Determine the (x, y) coordinate at the center of the cell enclosing the given text.  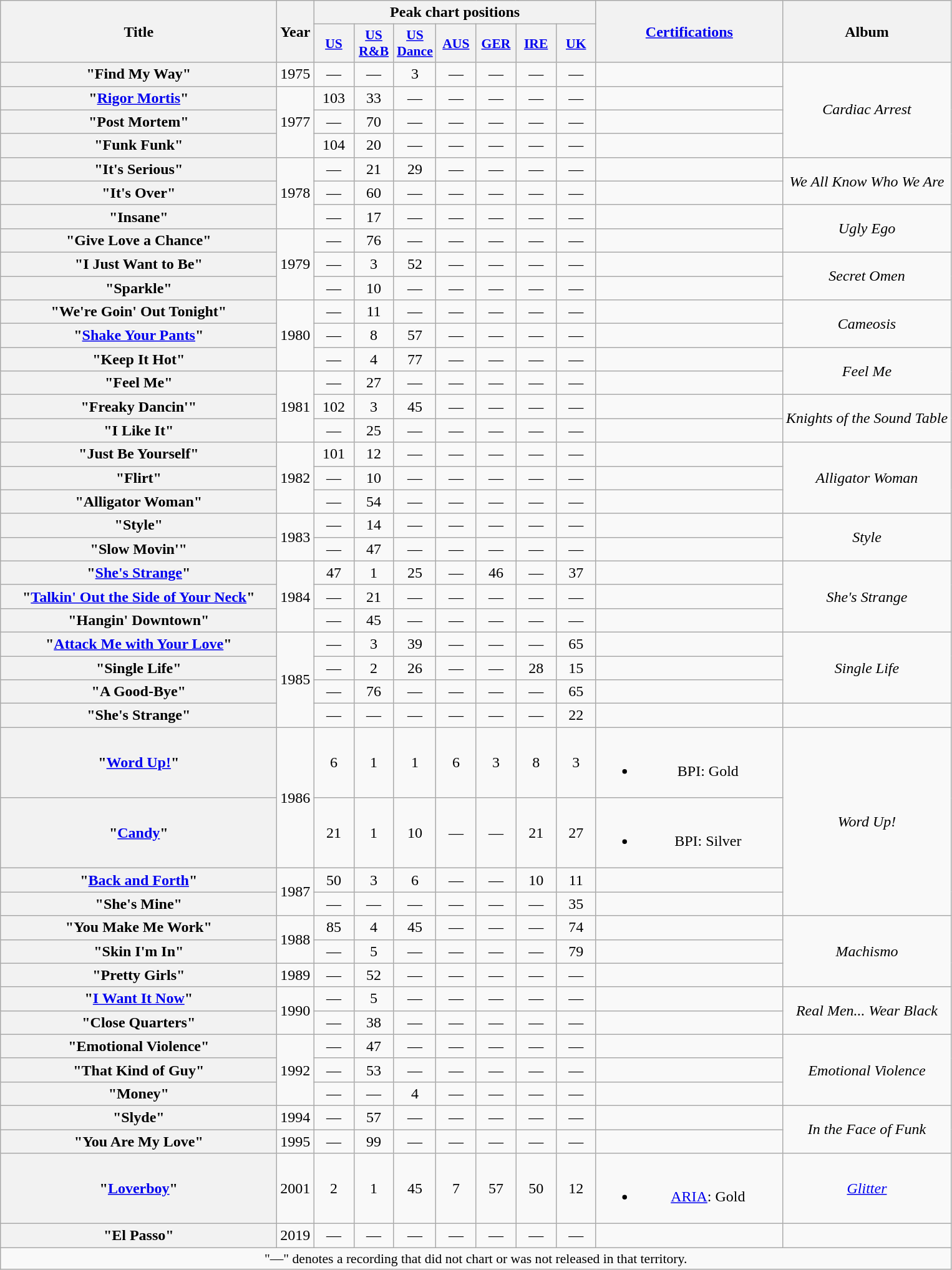
"I Like It" (138, 430)
Title (138, 31)
1985 (296, 679)
IRE (536, 44)
1992 (296, 1070)
Peak chart positions (455, 12)
20 (374, 145)
1979 (296, 264)
"That Kind of Guy" (138, 1070)
79 (576, 951)
39 (415, 644)
"Post Mortem" (138, 122)
"We're Goin' Out Tonight" (138, 312)
"Insane" (138, 216)
"Money" (138, 1093)
1982 (296, 478)
1989 (296, 975)
"Funk Funk" (138, 145)
Ugly Ego (867, 228)
28 (536, 668)
Word Up! (867, 822)
"Shake Your Pants" (138, 336)
"I Just Want to Be" (138, 264)
Secret Omen (867, 276)
"Sparkle" (138, 288)
"I Want It Now" (138, 999)
"Pretty Girls" (138, 975)
"Freaky Dancin'" (138, 407)
AUS (456, 44)
1987 (296, 892)
Single Life (867, 667)
15 (576, 668)
35 (576, 904)
26 (415, 668)
"It's Over" (138, 193)
74 (576, 928)
2019 (296, 1236)
77 (415, 359)
Certifications (689, 31)
"Skin I'm In" (138, 951)
"Back and Forth" (138, 880)
"Just Be Yourself" (138, 454)
Cardiac Arrest (867, 110)
"She's Mine" (138, 904)
"A Good-Bye" (138, 692)
"—" denotes a recording that did not chart or was not released in that territory. (476, 1259)
Emotional Violence (867, 1070)
60 (374, 193)
"Hangin' Downtown" (138, 620)
"Talkin' Out the Side of Your Neck" (138, 596)
22 (576, 715)
USR&B (374, 44)
"Loverboy" (138, 1189)
"Give Love a Chance" (138, 240)
70 (374, 122)
7 (456, 1189)
104 (334, 145)
"Feel Me" (138, 383)
"Find My Way" (138, 74)
Feel Me (867, 371)
Style (867, 537)
"Keep It Hot" (138, 359)
UK (576, 44)
We All Know Who We Are (867, 181)
38 (374, 1022)
53 (374, 1070)
103 (334, 98)
1977 (296, 122)
1986 (296, 798)
1980 (296, 336)
1990 (296, 1011)
"Rigor Mortis" (138, 98)
"Style" (138, 525)
"Emotional Violence" (138, 1046)
2001 (296, 1189)
"Single Life" (138, 668)
37 (576, 573)
Machismo (867, 951)
GER (496, 44)
She's Strange (867, 596)
"Close Quarters" (138, 1022)
Real Men... Wear Black (867, 1011)
17 (374, 216)
1983 (296, 537)
"Word Up!" (138, 762)
85 (334, 928)
1984 (296, 596)
101 (334, 454)
"Flirt" (138, 478)
1988 (296, 939)
"Slyde" (138, 1117)
1995 (296, 1141)
33 (374, 98)
Alligator Woman (867, 478)
102 (334, 407)
"You Are My Love" (138, 1141)
Album (867, 31)
1994 (296, 1117)
"Attack Me with Your Love" (138, 644)
1981 (296, 407)
US (334, 44)
Cameosis (867, 324)
Year (296, 31)
"El Passo" (138, 1236)
"Slow Movin'" (138, 549)
1978 (296, 193)
29 (415, 169)
Glitter (867, 1189)
14 (374, 525)
ARIA: Gold (689, 1189)
In the Face of Funk (867, 1129)
54 (374, 502)
BPI: Silver (689, 833)
46 (496, 573)
"Candy" (138, 833)
BPI: Gold (689, 762)
"Alligator Woman" (138, 502)
USDance (415, 44)
Knights of the Sound Table (867, 419)
99 (374, 1141)
"You Make Me Work" (138, 928)
"It's Serious" (138, 169)
1975 (296, 74)
